Locate the cell with the specified text and output its (x, y) center coordinate. 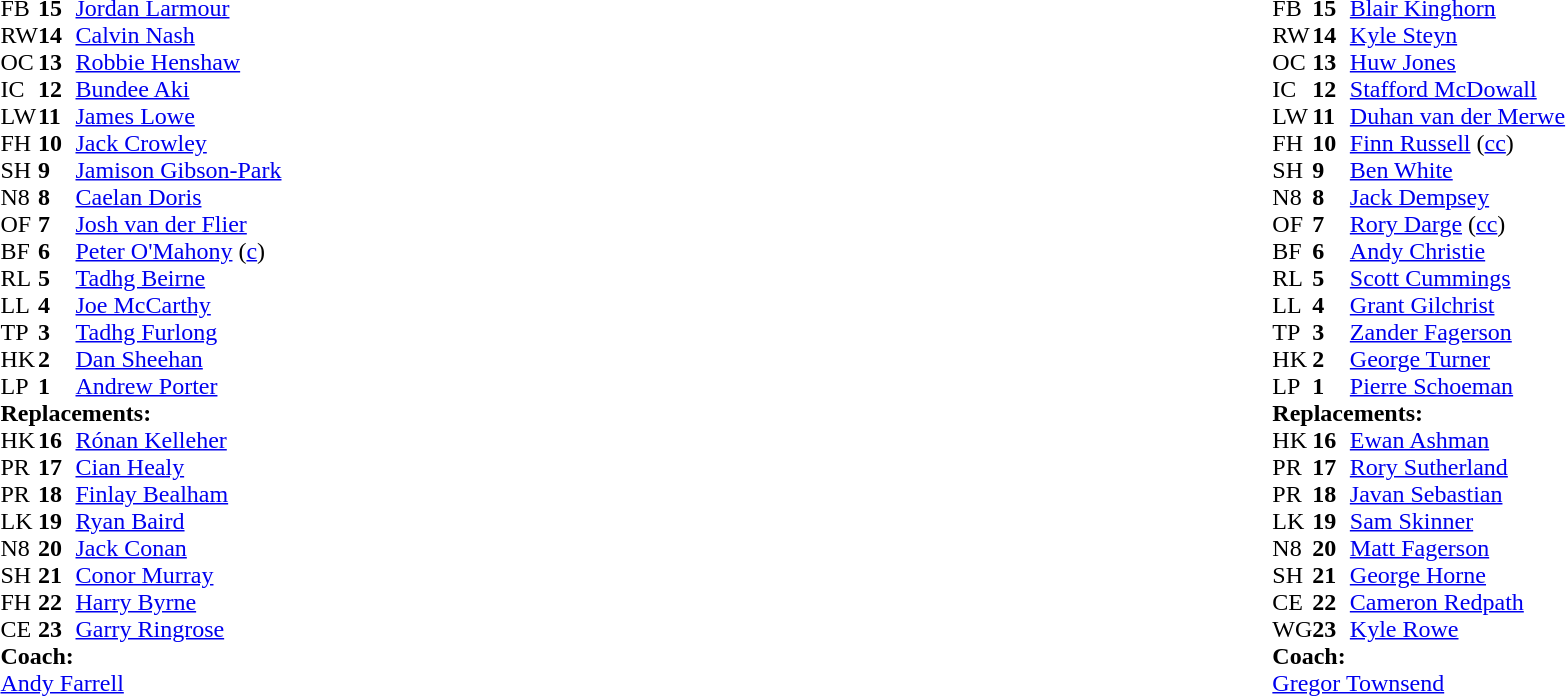
Huw Jones (1458, 62)
Bundee Aki (179, 90)
Harry Byrne (179, 602)
Caelan Doris (179, 198)
George Turner (1458, 360)
Rory Darge (cc) (1458, 224)
Rónan Kelleher (179, 440)
Zander Fagerson (1458, 332)
Conor Murray (179, 576)
Joe McCarthy (179, 306)
Pierre Schoeman (1458, 386)
Tadhg Furlong (179, 332)
Calvin Nash (179, 36)
Ewan Ashman (1458, 440)
George Horne (1458, 576)
Kyle Steyn (1458, 36)
Stafford McDowall (1458, 90)
Kyle Rowe (1458, 630)
Jack Dempsey (1458, 198)
Jack Conan (179, 548)
Jack Crowley (179, 144)
Cameron Redpath (1458, 602)
Robbie Henshaw (179, 62)
Garry Ringrose (179, 630)
Dan Sheehan (179, 360)
Finn Russell (cc) (1458, 144)
WG (1292, 630)
James Lowe (179, 116)
Finlay Bealham (179, 494)
Rory Sutherland (1458, 468)
Andrew Porter (179, 386)
Andy Christie (1458, 252)
Grant Gilchrist (1458, 306)
Ryan Baird (179, 522)
Duhan van der Merwe (1458, 116)
Scott Cummings (1458, 278)
Tadhg Beirne (179, 278)
Josh van der Flier (179, 224)
Peter O'Mahony (c) (179, 252)
Cian Healy (179, 468)
Ben White (1458, 170)
Jamison Gibson-Park (179, 170)
Sam Skinner (1458, 522)
Matt Fagerson (1458, 548)
Javan Sebastian (1458, 494)
